Find where the given text appears and provide that cell's center as [X, Y] coordinate. 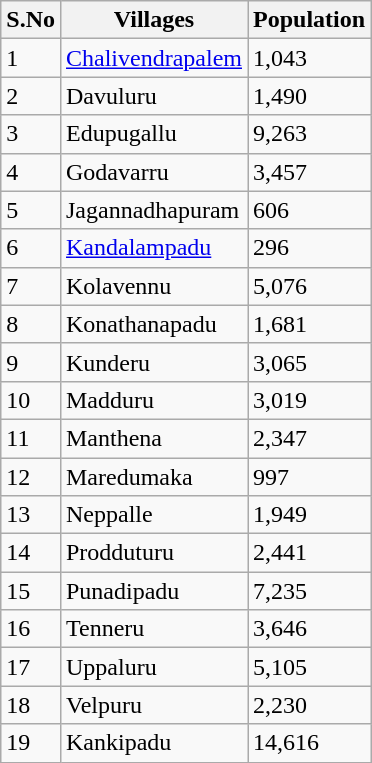
5 [31, 210]
Godavarru [154, 172]
14 [31, 553]
14,616 [310, 743]
1,043 [310, 58]
18 [31, 705]
10 [31, 400]
19 [31, 743]
Kankipadu [154, 743]
Chalivendrapalem [154, 58]
296 [310, 248]
606 [310, 210]
Uppaluru [154, 667]
Velpuru [154, 705]
Kandalampadu [154, 248]
3,457 [310, 172]
S.No [31, 20]
3 [31, 134]
11 [31, 438]
2 [31, 96]
1 [31, 58]
1,681 [310, 324]
9,263 [310, 134]
Prodduturu [154, 553]
2,230 [310, 705]
8 [31, 324]
13 [31, 515]
Kolavennu [154, 286]
3,019 [310, 400]
Davuluru [154, 96]
5,105 [310, 667]
3,065 [310, 362]
2,441 [310, 553]
2,347 [310, 438]
1,949 [310, 515]
Population [310, 20]
Kunderu [154, 362]
Manthena [154, 438]
4 [31, 172]
17 [31, 667]
3,646 [310, 629]
12 [31, 477]
Punadipadu [154, 591]
Villages [154, 20]
Jagannadhapuram [154, 210]
5,076 [310, 286]
Neppalle [154, 515]
15 [31, 591]
16 [31, 629]
Madduru [154, 400]
Edupugallu [154, 134]
Maredumaka [154, 477]
Konathanapadu [154, 324]
6 [31, 248]
Tenneru [154, 629]
7,235 [310, 591]
7 [31, 286]
9 [31, 362]
997 [310, 477]
1,490 [310, 96]
